Output the (X, Y) coordinate of the center of the cell containing the given text.  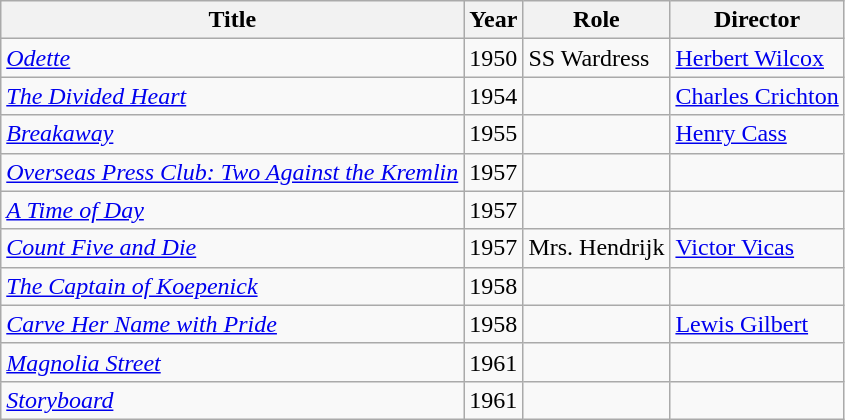
Carve Her Name with Pride (232, 324)
Storyboard (232, 400)
The Captain of Koepenick (232, 286)
Director (757, 20)
The Divided Heart (232, 96)
Victor Vicas (757, 248)
Magnolia Street (232, 362)
Title (232, 20)
Henry Cass (757, 134)
Overseas Press Club: Two Against the Kremlin (232, 172)
Breakaway (232, 134)
Mrs. Hendrijk (596, 248)
1950 (494, 58)
Lewis Gilbert (757, 324)
Role (596, 20)
A Time of Day (232, 210)
Herbert Wilcox (757, 58)
Count Five and Die (232, 248)
Charles Crichton (757, 96)
1954 (494, 96)
Odette (232, 58)
1955 (494, 134)
SS Wardress (596, 58)
Year (494, 20)
